Pinpoint the cell where the given text exists, returning its (x, y) midpoint coordinate. 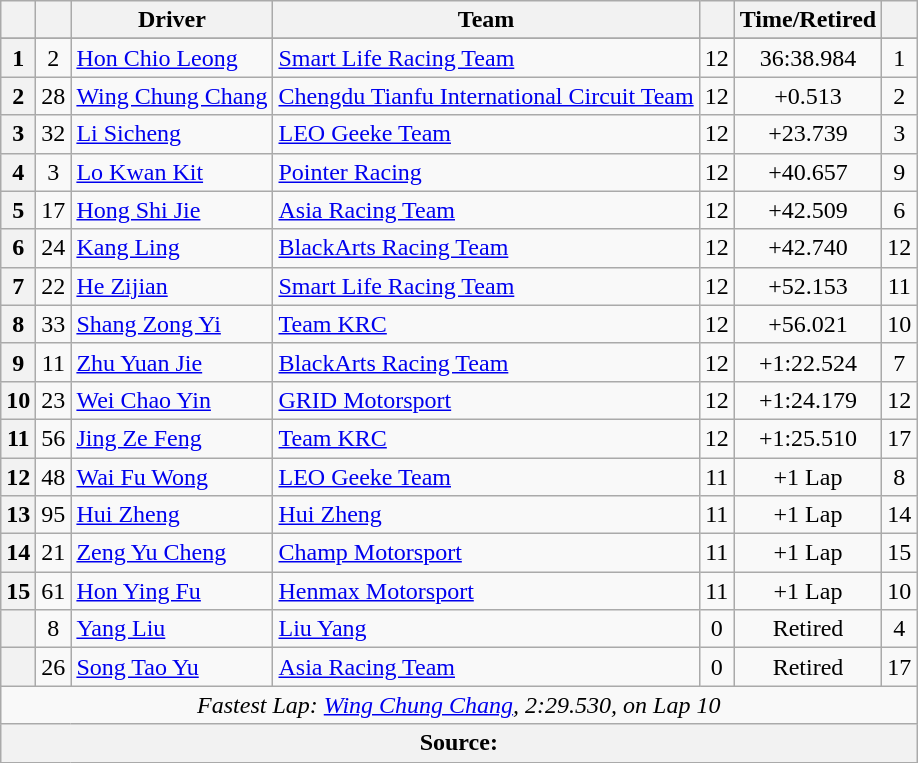
Hong Shi Jie (172, 210)
+0.513 (808, 96)
32 (54, 134)
Time/Retired (808, 20)
Team (486, 20)
Hon Chio Leong (172, 58)
13 (18, 515)
33 (54, 324)
Liu Yang (486, 629)
+23.739 (808, 134)
+1:24.179 (808, 400)
+42.740 (808, 248)
+52.153 (808, 286)
95 (54, 515)
Henmax Motorsport (486, 591)
61 (54, 591)
+40.657 (808, 172)
Fastest Lap: Wing Chung Chang, 2:29.530, on Lap 10 (459, 705)
56 (54, 438)
Wei Chao Yin (172, 400)
Chengdu Tianfu International Circuit Team (486, 96)
Yang Liu (172, 629)
23 (54, 400)
He Zijian (172, 286)
5 (18, 210)
Champ Motorsport (486, 553)
Hon Ying Fu (172, 591)
Shang Zong Yi (172, 324)
22 (54, 286)
GRID Motorsport (486, 400)
Wing Chung Chang (172, 96)
Zhu Yuan Jie (172, 362)
+56.021 (808, 324)
Driver (172, 20)
24 (54, 248)
+42.509 (808, 210)
21 (54, 553)
Wai Fu Wong (172, 477)
+1:22.524 (808, 362)
Jing Ze Feng (172, 438)
28 (54, 96)
Zeng Yu Cheng (172, 553)
Song Tao Yu (172, 667)
Source: (459, 743)
Li Sicheng (172, 134)
Lo Kwan Kit (172, 172)
48 (54, 477)
Kang Ling (172, 248)
26 (54, 667)
36:38.984 (808, 58)
Pointer Racing (486, 172)
+1:25.510 (808, 438)
